Search for the cell housing the specified text and yield its [x, y] center coordinate. 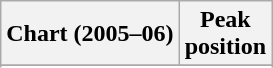
Peakposition [225, 34]
Chart (2005–06) [90, 34]
